Determine the (X, Y) coordinate at the center of the cell enclosing the given text.  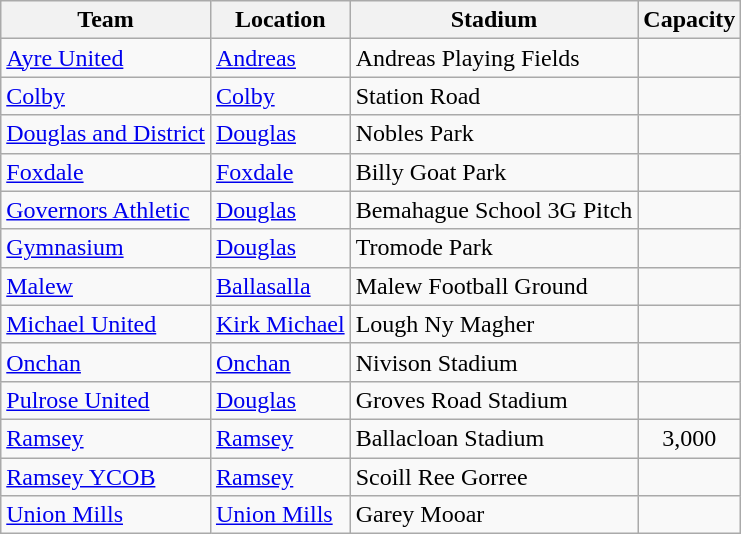
Ballasalla (280, 286)
Bemahague School 3G Pitch (494, 210)
Scoill Ree Gorree (494, 477)
Andreas (280, 58)
Lough Ny Magher (494, 324)
Nivison Stadium (494, 362)
Billy Goat Park (494, 172)
Kirk Michael (280, 324)
Team (106, 20)
Michael United (106, 324)
Capacity (690, 20)
Garey Mooar (494, 515)
Groves Road Stadium (494, 400)
Malew (106, 286)
Malew Football Ground (494, 286)
Pulrose United (106, 400)
Tromode Park (494, 248)
Gymnasium (106, 248)
Ayre United (106, 58)
Governors Athletic (106, 210)
Nobles Park (494, 134)
Station Road (494, 96)
Douglas and District (106, 134)
3,000 (690, 438)
Ramsey YCOB (106, 477)
Andreas Playing Fields (494, 58)
Location (280, 20)
Ballacloan Stadium (494, 438)
Stadium (494, 20)
